Return (X, Y) of the center of cell containing provided text 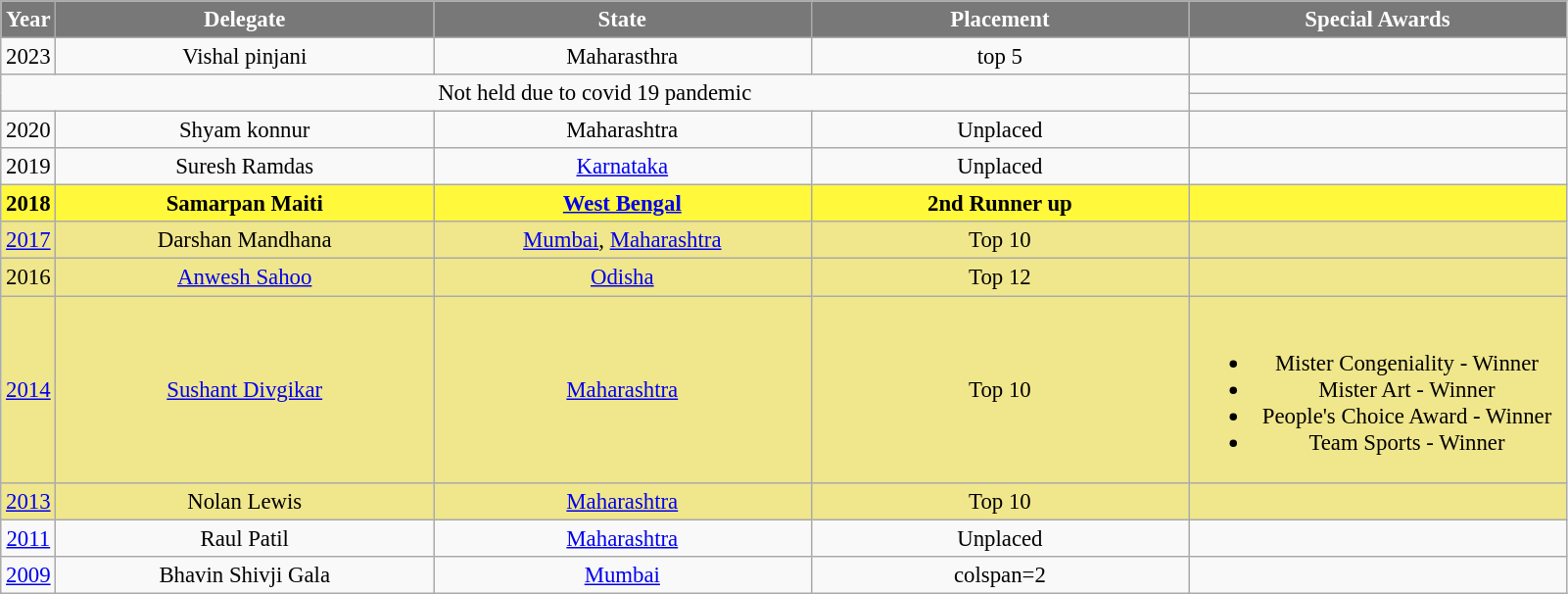
Suresh Ramdas (245, 167)
Delegate (245, 20)
Raul Patil (245, 538)
2018 (28, 204)
Maharasthra (622, 57)
Odisha (622, 277)
Samarpan Maiti (245, 204)
Mumbai (622, 575)
top 5 (1000, 57)
Mister Congeniality - WinnerMister Art - WinnerPeople's Choice Award - WinnerTeam Sports - Winner (1378, 390)
Special Awards (1378, 20)
2017 (28, 240)
Placement (1000, 20)
State (622, 20)
2019 (28, 167)
2023 (28, 57)
2011 (28, 538)
Darshan Mandhana (245, 240)
Bhavin Shivji Gala (245, 575)
Not held due to covid 19 pandemic (595, 93)
Sushant Divgikar (245, 390)
Shyam konnur (245, 130)
Year (28, 20)
Mumbai, Maharashtra (622, 240)
2013 (28, 502)
Anwesh Sahoo (245, 277)
2020 (28, 130)
Nolan Lewis (245, 502)
Top 12 (1000, 277)
2009 (28, 575)
Vishal pinjani (245, 57)
colspan=2 (1000, 575)
2014 (28, 390)
2nd Runner up (1000, 204)
West Bengal (622, 204)
2016 (28, 277)
Karnataka (622, 167)
